Locate the cell with the specified text and output its (x, y) center coordinate. 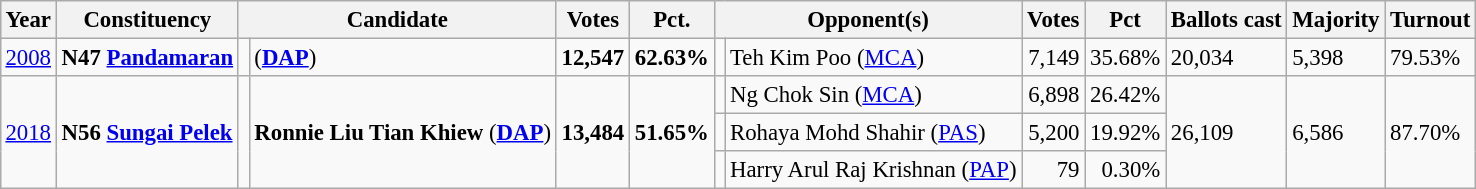
Rohaya Mohd Shahir (PAS) (874, 133)
12,547 (592, 57)
Teh Kim Poo (MCA) (874, 57)
Year (28, 20)
13,484 (592, 132)
79 (1054, 170)
N56 Sungai Pelek (147, 132)
51.65% (672, 132)
19.92% (1126, 133)
Pct. (672, 20)
2018 (28, 132)
87.70% (1430, 132)
26,109 (1226, 132)
Harry Arul Raj Krishnan (PAP) (874, 170)
Majority (1336, 20)
6,586 (1336, 132)
Pct (1126, 20)
5,200 (1054, 133)
6,898 (1054, 95)
5,398 (1336, 57)
Turnout (1430, 20)
Constituency (147, 20)
Candidate (397, 20)
0.30% (1126, 170)
35.68% (1126, 57)
Ng Chok Sin (MCA) (874, 95)
Ronnie Liu Tian Khiew (DAP) (402, 132)
Ballots cast (1226, 20)
2008 (28, 57)
79.53% (1430, 57)
26.42% (1126, 95)
7,149 (1054, 57)
(DAP) (402, 57)
N47 Pandamaran (147, 57)
62.63% (672, 57)
Opponent(s) (868, 20)
20,034 (1226, 57)
